For the text-containing cell, return its midpoint in (x, y) coordinate format. 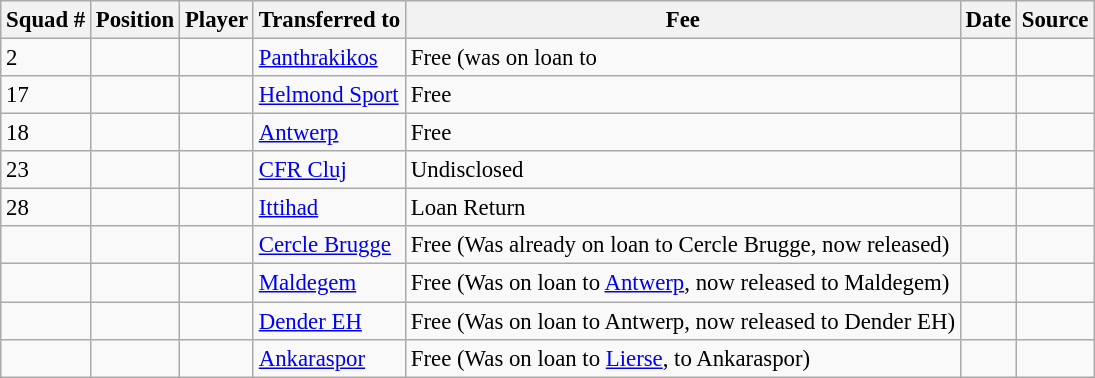
Player (217, 20)
Transferred to (329, 20)
Helmond Sport (329, 95)
Cercle Brugge (329, 245)
2 (46, 58)
Dender EH (329, 321)
Free (Was already on loan to Cercle Brugge, now released) (684, 245)
18 (46, 133)
28 (46, 208)
Free (was on loan to (684, 58)
Free (Was on loan to Lierse, to Ankaraspor) (684, 358)
Free (Was on loan to Antwerp, now released to Maldegem) (684, 283)
Antwerp (329, 133)
Position (136, 20)
Squad # (46, 20)
Source (1054, 20)
17 (46, 95)
Maldegem (329, 283)
CFR Cluj (329, 170)
Loan Return (684, 208)
Panthrakikos (329, 58)
Date (988, 20)
Ankaraspor (329, 358)
Fee (684, 20)
Free (Was on loan to Antwerp, now released to Dender EH) (684, 321)
Undisclosed (684, 170)
23 (46, 170)
Ittihad (329, 208)
